Provide the [x, y] coordinate of the cell's center where the given text is located.  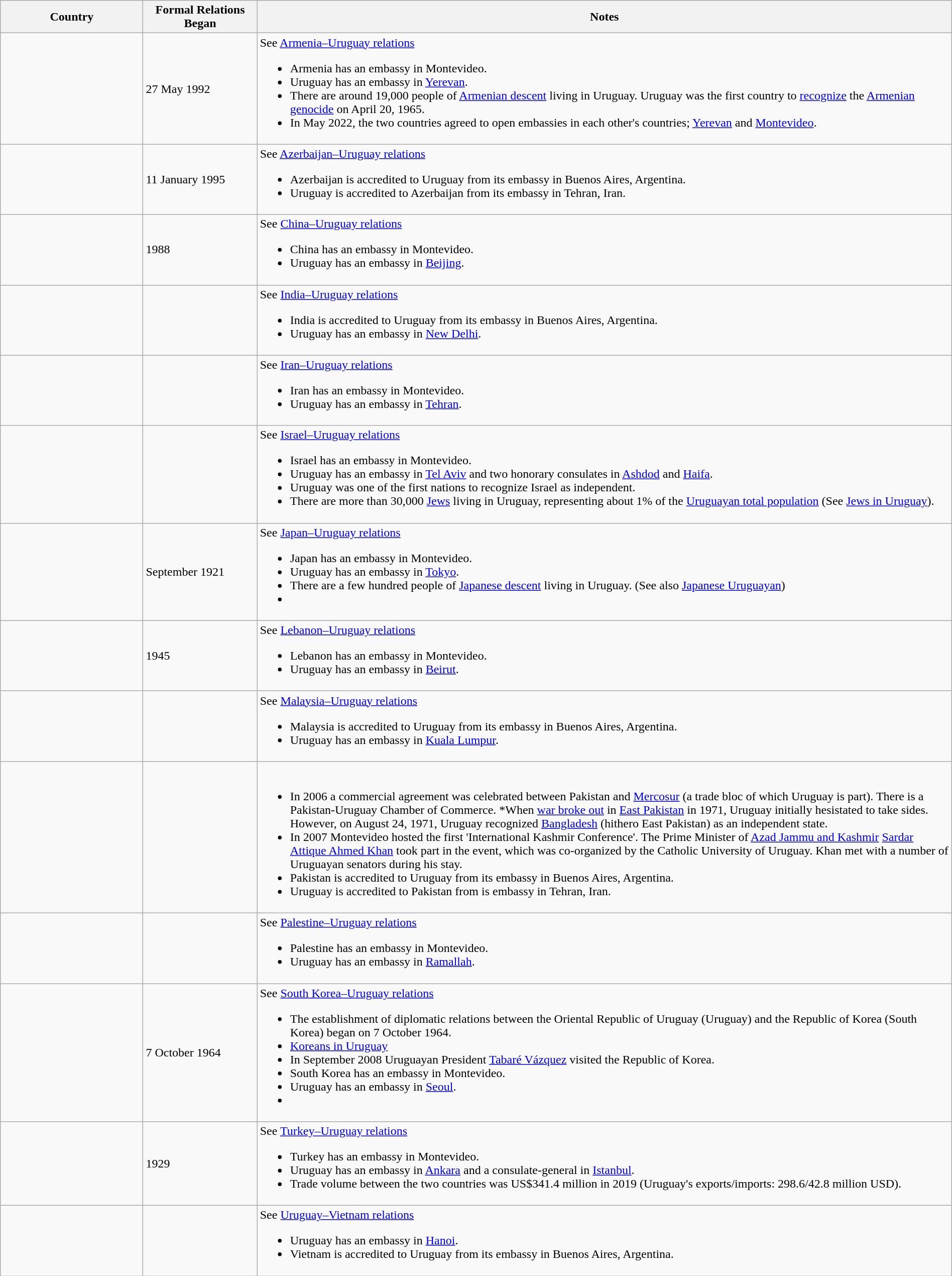
September 1921 [200, 572]
1988 [200, 250]
See Uruguay–Vietnam relationsUruguay has an embassy in Hanoi.Vietnam is accredited to Uruguay from its embassy in Buenos Aires, Argentina. [605, 1241]
See Palestine–Uruguay relationsPalestine has an embassy in Montevideo.Uruguay has an embassy in Ramallah. [605, 948]
See Malaysia–Uruguay relationsMalaysia is accredited to Uruguay from its embassy in Buenos Aires, Argentina.Uruguay has an embassy in Kuala Lumpur. [605, 726]
See Lebanon–Uruguay relationsLebanon has an embassy in Montevideo.Uruguay has an embassy in Beirut. [605, 656]
Formal Relations Began [200, 17]
Country [72, 17]
See China–Uruguay relationsChina has an embassy in Montevideo.Uruguay has an embassy in Beijing. [605, 250]
11 January 1995 [200, 179]
See Iran–Uruguay relationsIran has an embassy in Montevideo.Uruguay has an embassy in Tehran. [605, 390]
1929 [200, 1163]
Notes [605, 17]
27 May 1992 [200, 88]
1945 [200, 656]
7 October 1964 [200, 1053]
See India–Uruguay relationsIndia is accredited to Uruguay from its embassy in Buenos Aires, Argentina.Uruguay has an embassy in New Delhi. [605, 320]
